Extract the [X, Y] coordinate from the center of the cell holding the provided text.  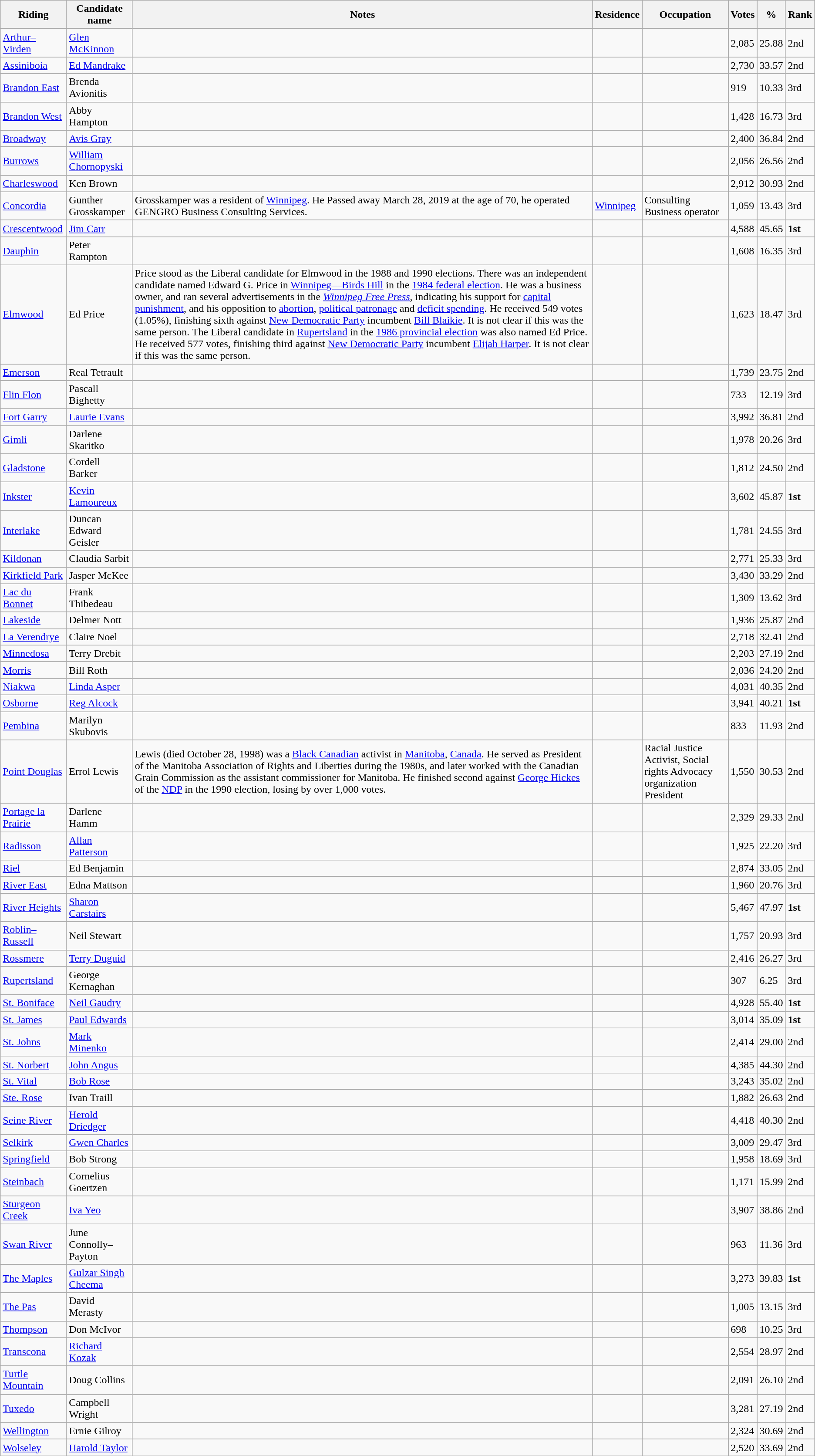
Grosskamper was a resident of Winnipeg. He Passed away March 28, 2019 at the age of 70, he operated GENGRO Business Consulting Services. [362, 206]
2,520 [743, 1447]
15.99 [771, 1182]
45.65 [771, 228]
Point Douglas [34, 772]
Residence [617, 15]
Crescentwood [34, 228]
St. Norbert [34, 1064]
Niakwa [34, 686]
Votes [743, 15]
13.62 [771, 598]
32.41 [771, 637]
Emerson [34, 372]
24.55 [771, 530]
St. James [34, 1020]
Don McIvor [100, 1329]
10.25 [771, 1329]
St. Vital [34, 1081]
20.76 [771, 885]
Seine River [34, 1120]
Terry Drebit [100, 653]
Rossmere [34, 958]
4,928 [743, 1003]
Reg Alcock [100, 703]
John Angus [100, 1064]
Dauphin [34, 251]
William Chornopyski [100, 161]
Jasper McKee [100, 575]
1,623 [743, 314]
10.33 [771, 88]
Edna Mattson [100, 885]
Wolseley [34, 1447]
Terry Duguid [100, 958]
Paul Edwards [100, 1020]
36.81 [771, 417]
Doug Collins [100, 1380]
Campbell Wright [100, 1409]
Avis Gray [100, 139]
Darlene Hamm [100, 818]
Gladstone [34, 468]
30.53 [771, 772]
St. Johns [34, 1042]
3,430 [743, 575]
25.87 [771, 620]
Ed Mandrake [100, 65]
44.30 [771, 1064]
2,056 [743, 161]
Rank [800, 15]
Winnipeg [617, 206]
La Verendrye [34, 637]
2,730 [743, 65]
4,031 [743, 686]
Real Tetrault [100, 372]
Gimli [34, 440]
Neil Stewart [100, 936]
1,428 [743, 116]
Steinbach [34, 1182]
Riding [34, 15]
24.50 [771, 468]
George Kernaghan [100, 981]
Bob Rose [100, 1081]
16.35 [771, 251]
Bob Strong [100, 1159]
1,171 [743, 1182]
Rupertsland [34, 981]
29.00 [771, 1042]
35.09 [771, 1020]
1,925 [743, 846]
Pascall Bighetty [100, 395]
Harold Taylor [100, 1447]
Ivan Traill [100, 1098]
Inkster [34, 497]
Consulting Business operator [685, 206]
2,874 [743, 868]
Glen McKinnon [100, 43]
Claudia Sarbit [100, 559]
Errol Lewis [100, 772]
1,608 [743, 251]
18.47 [771, 314]
Marilyn Skubovis [100, 726]
20.26 [771, 440]
June Connolly–Payton [100, 1244]
23.75 [771, 372]
Turtle Mountain [34, 1380]
3,992 [743, 417]
Linda Asper [100, 686]
26.56 [771, 161]
307 [743, 981]
1,059 [743, 206]
25.88 [771, 43]
733 [743, 395]
Abby Hampton [100, 116]
3,281 [743, 1409]
David Merasty [100, 1307]
St. Boniface [34, 1003]
2,091 [743, 1380]
Jim Carr [100, 228]
Duncan Edward Geisler [100, 530]
Notes [362, 15]
1,550 [743, 772]
Frank Thibedeau [100, 598]
Brandon West [34, 116]
26.27 [771, 958]
Gunther Grosskamper [100, 206]
Darlene Skaritko [100, 440]
2,400 [743, 139]
2,085 [743, 43]
16.73 [771, 116]
5,467 [743, 908]
Minnedosa [34, 653]
% [771, 15]
Kirkfield Park [34, 575]
1,005 [743, 1307]
3,907 [743, 1210]
Burrows [34, 161]
40.21 [771, 703]
18.69 [771, 1159]
Selkirk [34, 1143]
Gwen Charles [100, 1143]
Flin Flon [34, 395]
Kildonan [34, 559]
1,757 [743, 936]
Racial Justice Activist, Social rights Advocacy organization President [685, 772]
26.10 [771, 1380]
Broadway [34, 139]
Roblin–Russell [34, 936]
Thompson [34, 1329]
Swan River [34, 1244]
Ste. Rose [34, 1098]
Sharon Carstairs [100, 908]
25.33 [771, 559]
Cordell Barker [100, 468]
2,414 [743, 1042]
Osborne [34, 703]
Pembina [34, 726]
Ken Brown [100, 183]
3,273 [743, 1279]
Transcona [34, 1352]
36.84 [771, 139]
29.33 [771, 818]
3,009 [743, 1143]
2,203 [743, 653]
30.93 [771, 183]
The Pas [34, 1307]
40.30 [771, 1120]
1,812 [743, 468]
4,588 [743, 228]
Ed Price [100, 314]
Ed Benjamin [100, 868]
Radisson [34, 846]
Interlake [34, 530]
Arthur–Virden [34, 43]
Richard Kozak [100, 1352]
40.35 [771, 686]
33.69 [771, 1447]
Lakeside [34, 620]
River Heights [34, 908]
2,771 [743, 559]
Laurie Evans [100, 417]
Fort Garry [34, 417]
1,882 [743, 1098]
Concordia [34, 206]
2,718 [743, 637]
29.47 [771, 1143]
Bill Roth [100, 670]
22.20 [771, 846]
2,036 [743, 670]
Iva Yeo [100, 1210]
1,739 [743, 372]
11.93 [771, 726]
4,418 [743, 1120]
Cornelius Goertzen [100, 1182]
33.57 [771, 65]
45.87 [771, 497]
919 [743, 88]
11.36 [771, 1244]
River East [34, 885]
Ernie Gilroy [100, 1431]
Elmwood [34, 314]
2,554 [743, 1352]
Assiniboia [34, 65]
1,781 [743, 530]
3,602 [743, 497]
35.02 [771, 1081]
963 [743, 1244]
2,324 [743, 1431]
833 [743, 726]
20.93 [771, 936]
38.86 [771, 1210]
Neil Gaudry [100, 1003]
55.40 [771, 1003]
33.05 [771, 868]
28.97 [771, 1352]
1,936 [743, 620]
Candidate name [100, 15]
Brandon East [34, 88]
13.43 [771, 206]
47.97 [771, 908]
33.29 [771, 575]
3,941 [743, 703]
3,243 [743, 1081]
2,912 [743, 183]
Lac du Bonnet [34, 598]
Gulzar Singh Cheema [100, 1279]
Brenda Avionitis [100, 88]
13.15 [771, 1307]
Springfield [34, 1159]
Mark Minenko [100, 1042]
Delmer Nott [100, 620]
Allan Patterson [100, 846]
2,416 [743, 958]
1,958 [743, 1159]
Riel [34, 868]
39.83 [771, 1279]
3,014 [743, 1020]
12.19 [771, 395]
698 [743, 1329]
Wellington [34, 1431]
26.63 [771, 1098]
Tuxedo [34, 1409]
30.69 [771, 1431]
The Maples [34, 1279]
Sturgeon Creek [34, 1210]
6.25 [771, 981]
2,329 [743, 818]
Charleswood [34, 183]
1,309 [743, 598]
Portage la Prairie [34, 818]
24.20 [771, 670]
Kevin Lamoureux [100, 497]
Claire Noel [100, 637]
1,960 [743, 885]
Herold Driedger [100, 1120]
Peter Rampton [100, 251]
1,978 [743, 440]
4,385 [743, 1064]
Occupation [685, 15]
Morris [34, 670]
